Provide the [x, y] coordinate of the cell's center where the given text is located.  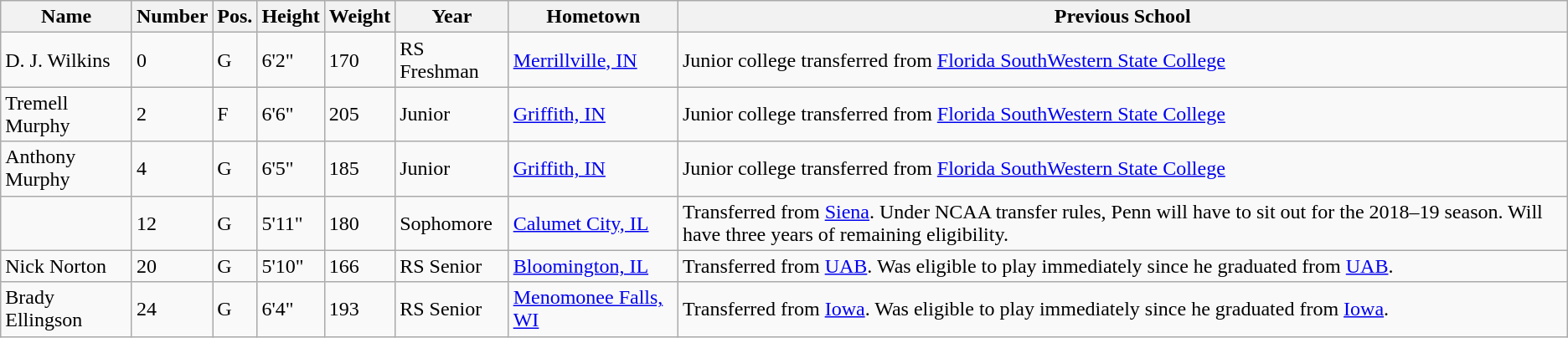
Height [291, 17]
24 [172, 310]
0 [172, 60]
Calumet City, IL [593, 223]
6'2" [291, 60]
Weight [359, 17]
RS Freshman [452, 60]
Tremell Murphy [67, 114]
Anthony Murphy [67, 169]
Number [172, 17]
Year [452, 17]
Brady Ellingson [67, 310]
Hometown [593, 17]
F [235, 114]
185 [359, 169]
4 [172, 169]
6'4" [291, 310]
Merrillville, IN [593, 60]
5'10" [291, 266]
Sophomore [452, 223]
205 [359, 114]
2 [172, 114]
D. J. Wilkins [67, 60]
Menomonee Falls, WI [593, 310]
5'11" [291, 223]
6'5" [291, 169]
12 [172, 223]
Bloomington, IL [593, 266]
Transferred from Siena. Under NCAA transfer rules, Penn will have to sit out for the 2018–19 season. Will have three years of remaining eligibility. [1122, 223]
Transferred from UAB. Was eligible to play immediately since he graduated from UAB. [1122, 266]
20 [172, 266]
Transferred from Iowa. Was eligible to play immediately since he graduated from Iowa. [1122, 310]
6'6" [291, 114]
193 [359, 310]
Name [67, 17]
Previous School [1122, 17]
170 [359, 60]
Nick Norton [67, 266]
180 [359, 223]
Pos. [235, 17]
166 [359, 266]
